For the text-containing cell, return its midpoint in (x, y) coordinate format. 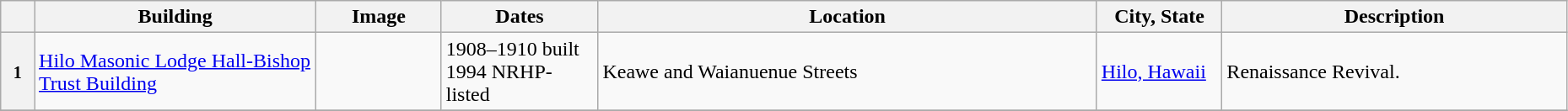
Image (380, 17)
Renaissance Revival. (1394, 71)
1908–1910 built1994 NRHP-listed (520, 71)
Description (1394, 17)
Hilo, Hawaii (1159, 71)
Hilo Masonic Lodge Hall-Bishop Trust Building (175, 71)
City, State (1159, 17)
Dates (520, 17)
1 (18, 71)
Location (847, 17)
Building (175, 17)
Keawe and Waianuenue Streets (847, 71)
